Extract the (X, Y) coordinate from the center of the cell holding the provided text.  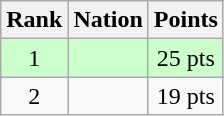
Nation (108, 20)
1 (34, 58)
19 pts (186, 96)
25 pts (186, 58)
2 (34, 96)
Points (186, 20)
Rank (34, 20)
